Return [x, y] of the center of cell containing provided text 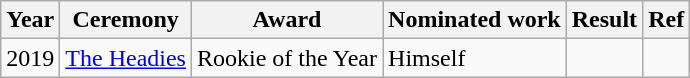
Ceremony [126, 20]
Rookie of the Year [286, 58]
Himself [475, 58]
2019 [30, 58]
Nominated work [475, 20]
Award [286, 20]
Year [30, 20]
Ref [666, 20]
Result [604, 20]
The Headies [126, 58]
